Extract the (x, y) coordinate from the center of the cell holding the provided text.  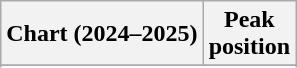
Peakposition (249, 34)
Chart (2024–2025) (102, 34)
